Provide the (x, y) coordinate of the cell's center where the given text is located.  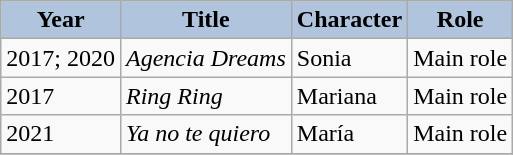
2021 (61, 134)
Role (460, 20)
Character (349, 20)
Agencia Dreams (206, 58)
2017 (61, 96)
María (349, 134)
Mariana (349, 96)
Ya no te quiero (206, 134)
Sonia (349, 58)
Ring Ring (206, 96)
2017; 2020 (61, 58)
Title (206, 20)
Year (61, 20)
